Determine the [x, y] coordinate at the center of the cell enclosing the given text.  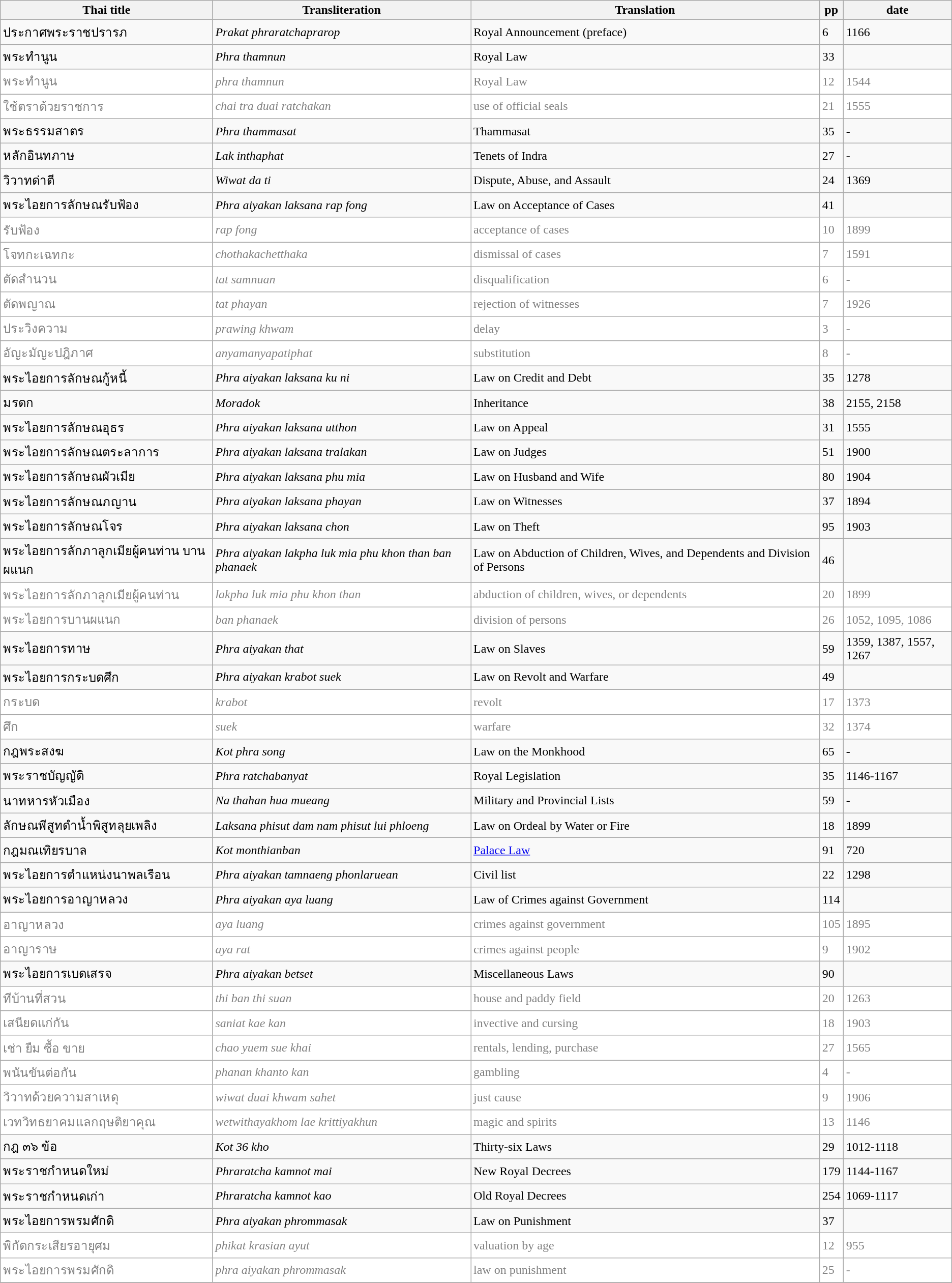
suek [342, 726]
1359, 1387, 1557, 1267 [897, 648]
31 [831, 427]
Phra aiyakan laksana utthon [342, 427]
1374 [897, 726]
Military and Provincial Lists [645, 801]
Transliteration [342, 10]
พระไอยการกระบดศึก [107, 678]
พระไอยการตำแหน่งนาพลเรือน [107, 875]
ตัดสำนวน [107, 279]
wetwithayakhom lae krittiyakhun [342, 1122]
tat phayan [342, 304]
saniat kae kan [342, 1024]
acceptance of cases [645, 230]
Law on Credit and Debt [645, 378]
phanan khanto kan [342, 1072]
Law on Revolt and Warfare [645, 678]
lakpha luk mia phu khon than [342, 595]
Phra aiyakan phrommasak [342, 1221]
รับฟ้อง [107, 230]
955 [897, 1245]
krabot [342, 702]
Phra aiyakan aya luang [342, 899]
มรดก [107, 403]
เช่า ยืม ซื้อ ขาย [107, 1048]
Dispute, Abuse, and Assault [645, 180]
38 [831, 403]
1900 [897, 452]
ban phanaek [342, 620]
delay [645, 329]
91 [831, 851]
dismissal of cases [645, 254]
1565 [897, 1048]
Phra aiyakan that [342, 648]
Laksana phisut dam nam phisut lui phloeng [342, 825]
พระไอยการอาญาหลวง [107, 899]
Thai title [107, 10]
114 [831, 899]
1263 [897, 998]
พระธรรมสาตร [107, 131]
Civil list [645, 875]
Wiwat da ti [342, 180]
25 [831, 1270]
8 [831, 353]
4 [831, 1072]
ทีบ้านที่สวน [107, 998]
rentals, lending, purchase [645, 1048]
Law on Slaves [645, 648]
Phra thamnun [342, 57]
พระไอยการทาษ [107, 648]
tat samnuan [342, 279]
chao yuem sue khai [342, 1048]
17 [831, 702]
Moradok [342, 403]
Translation [645, 10]
chai tra duai ratchakan [342, 106]
abduction of children, wives, or dependents [645, 595]
date [897, 10]
Miscellaneous Laws [645, 974]
49 [831, 678]
Law on Theft [645, 526]
Law on Ordeal by Water or Fire [645, 825]
พระไอยการลักษณอุธร [107, 427]
Phra aiyakan laksana phu mia [342, 477]
aya luang [342, 924]
อาญาราษ [107, 949]
ใช้ตราด้วยราชการ [107, 106]
rap fong [342, 230]
Inheritance [645, 403]
gambling [645, 1072]
51 [831, 452]
กระบด [107, 702]
magic and spirits [645, 1122]
อัญะมัญะปฎิภาศ [107, 353]
46 [831, 561]
65 [831, 752]
254 [831, 1197]
Royal Legislation [645, 776]
valuation by age [645, 1245]
90 [831, 974]
10 [831, 230]
พระไอยการลักษณโจร [107, 526]
Phra aiyakan laksana phayan [342, 502]
105 [831, 924]
Royal Announcement (preface) [645, 33]
29 [831, 1147]
1069-1117 [897, 1197]
Law on Punishment [645, 1221]
just cause [645, 1097]
warfare [645, 726]
41 [831, 206]
พระไอยการบานผแนก [107, 620]
Old Royal Decrees [645, 1197]
กฎพระสงฆ [107, 752]
3 [831, 329]
1894 [897, 502]
Phra thammasat [342, 131]
พิกัดกระเสียรอายุศม [107, 1245]
1144-1167 [897, 1171]
revolt [645, 702]
1278 [897, 378]
Phra aiyakan krabot suek [342, 678]
13 [831, 1122]
พระราชบัญญัติ [107, 776]
division of persons [645, 620]
Phra aiyakan laksana chon [342, 526]
aya rat [342, 949]
นาทหารหัวเมือง [107, 801]
เสนียดแก่กัน [107, 1024]
disqualification [645, 279]
พระไอยการลักษณผัวเมีย [107, 477]
Tenets of Indra [645, 156]
New Royal Decrees [645, 1171]
Na thahan hua mueang [342, 801]
อาญาหลวง [107, 924]
พระราชกำหนดเก่า [107, 1197]
chothakachetthaka [342, 254]
substitution [645, 353]
1298 [897, 875]
พระไอยการเบดเสรจ [107, 974]
26 [831, 620]
หลักอินทภาษ [107, 156]
ประกาศพระราชปรารภ [107, 33]
house and paddy field [645, 998]
1591 [897, 254]
พนันขันต่อกัน [107, 1072]
1146 [897, 1122]
Law on Witnesses [645, 502]
Phraratcha kamnot kao [342, 1197]
Thammasat [645, 131]
พระไอยการลักษณกู้หนี้ [107, 378]
use of official seals [645, 106]
1166 [897, 33]
Kot 36 kho [342, 1147]
Phra ratchabanyat [342, 776]
Thirty-six Laws [645, 1147]
พระไอยการลักษณตระลาการ [107, 452]
crimes against people [645, 949]
Phraratcha kamnot mai [342, 1171]
phra thamnun [342, 81]
1926 [897, 304]
anyamanyapatiphat [342, 353]
Palace Law [645, 851]
crimes against government [645, 924]
1544 [897, 81]
เวทวิทธยาคมแลกฤษติยาคุณ [107, 1122]
21 [831, 106]
prawing khwam [342, 329]
24 [831, 180]
thi ban thi suan [342, 998]
Law of Crimes against Government [645, 899]
22 [831, 875]
กฎมณเทิยรบาล [107, 851]
Law on Acceptance of Cases [645, 206]
wiwat duai khwam sahet [342, 1097]
80 [831, 477]
พระไอยการลักษณรับฟ้อง [107, 206]
1012-1118 [897, 1147]
Phra aiyakan laksana rap fong [342, 206]
33 [831, 57]
Kot phra song [342, 752]
Law on Husband and Wife [645, 477]
กฎ ๓๖ ข้อ [107, 1147]
720 [897, 851]
179 [831, 1171]
2155, 2158 [897, 403]
Prakat phraratchaprarop [342, 33]
ศึก [107, 726]
rejection of witnesses [645, 304]
Phra aiyakan laksana ku ni [342, 378]
Law on Appeal [645, 427]
โจทกะเฉทกะ [107, 254]
Law on Judges [645, 452]
1146-1167 [897, 776]
พระราชกำหนดใหม่ [107, 1171]
พระไอยการลักษณภญาน [107, 502]
วิวาทด่าตี [107, 180]
Lak inthaphat [342, 156]
1373 [897, 702]
1052, 1095, 1086 [897, 620]
ลักษณพีสูทดำน้ำพิสูทลุยเพลิง [107, 825]
95 [831, 526]
วิวาทด้วยความสาเหดุ [107, 1097]
1895 [897, 924]
ตัดพญาณ [107, 304]
law on punishment [645, 1270]
invective and cursing [645, 1024]
1369 [897, 180]
Phra aiyakan betset [342, 974]
phra aiyakan phrommasak [342, 1270]
ประวิงความ [107, 329]
พระไอยการลักภาลูกเมียผู้คนท่าน บานผแนก [107, 561]
Phra aiyakan tamnaeng phonlaruean [342, 875]
พระไอยการลักภาลูกเมียผู้คนท่าน [107, 595]
Phra aiyakan lakpha luk mia phu khon than ban phanaek [342, 561]
pp [831, 10]
32 [831, 726]
1906 [897, 1097]
Phra aiyakan laksana tralakan [342, 452]
phikat krasian ayut [342, 1245]
Law on the Monkhood [645, 752]
1904 [897, 477]
Kot monthianban [342, 851]
Law on Abduction of Children, Wives, and Dependents and Division of Persons [645, 561]
1902 [897, 949]
